Extract the (x, y) coordinate from the center of the cell holding the provided text.  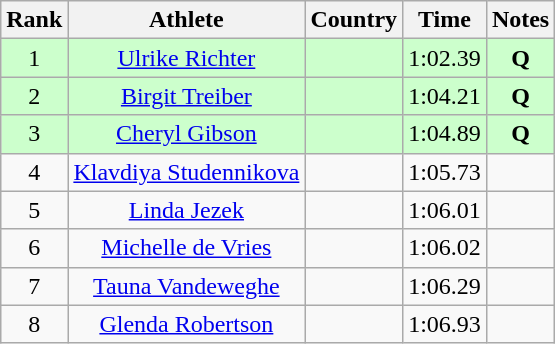
Glenda Robertson (186, 324)
1:05.73 (445, 172)
1:04.21 (445, 96)
1:06.93 (445, 324)
7 (34, 286)
3 (34, 134)
Michelle de Vries (186, 248)
Cheryl Gibson (186, 134)
Notes (520, 20)
Linda Jezek (186, 210)
Klavdiya Studennikova (186, 172)
Time (445, 20)
4 (34, 172)
1:06.02 (445, 248)
1:06.29 (445, 286)
Athlete (186, 20)
Country (354, 20)
5 (34, 210)
1 (34, 58)
Tauna Vandeweghe (186, 286)
2 (34, 96)
1:06.01 (445, 210)
Rank (34, 20)
Birgit Treiber (186, 96)
Ulrike Richter (186, 58)
1:04.89 (445, 134)
1:02.39 (445, 58)
8 (34, 324)
6 (34, 248)
